Determine the (x, y) coordinate at the center of the cell enclosing the given text.  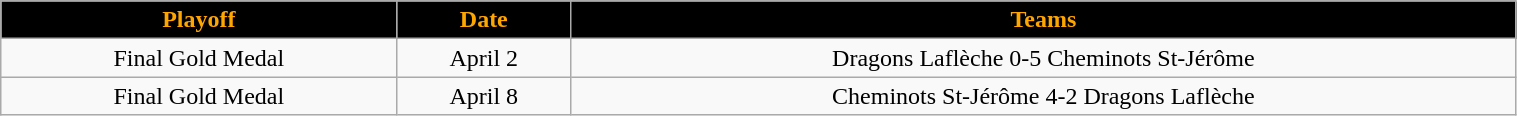
Date (484, 20)
Playoff (199, 20)
April 2 (484, 58)
Cheminots St-Jérôme 4-2 Dragons Laflèche (1044, 96)
April 8 (484, 96)
Dragons Laflèche 0-5 Cheminots St-Jérôme (1044, 58)
Teams (1044, 20)
